Identify which cell holds the provided text, then report its [X, Y] central coordinate. 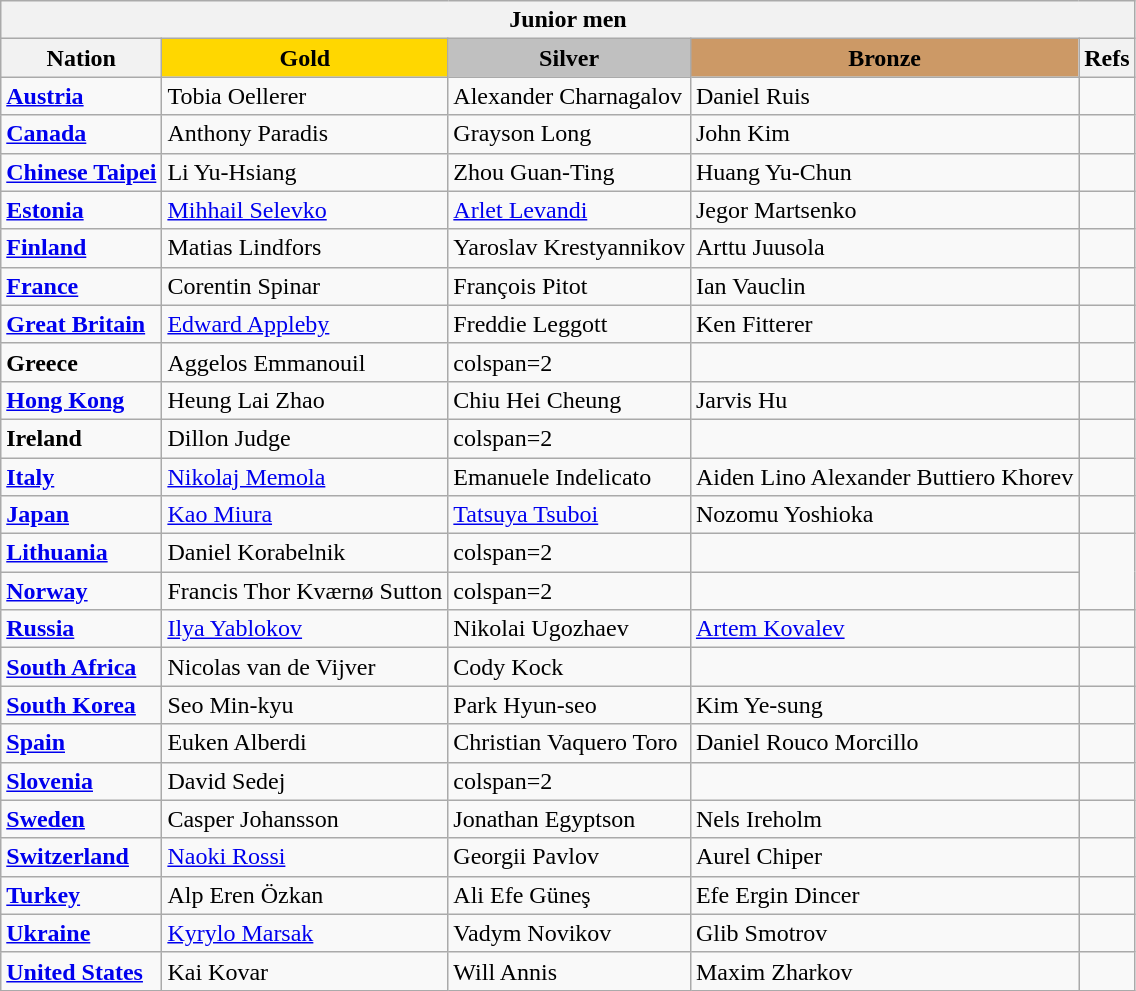
Austria [82, 96]
Arlet Levandi [570, 210]
Aurel Chiper [884, 857]
Kim Ye-sung [884, 705]
John Kim [884, 134]
Junior men [568, 20]
Aiden Lino Alexander Buttiero Khorev [884, 477]
Canada [82, 134]
Norway [82, 591]
Nation [82, 58]
Finland [82, 248]
Japan [82, 515]
Arttu Juusola [884, 248]
Efe Ergin Dincer [884, 895]
Russia [82, 629]
Nicolas van de Vijver [305, 667]
Grayson Long [570, 134]
Slovenia [82, 781]
Nozomu Yoshioka [884, 515]
Naoki Rossi [305, 857]
Mihhail Selevko [305, 210]
Francis Thor Kværnø Sutton [305, 591]
Kao Miura [305, 515]
Freddie Leggott [570, 324]
Ukraine [82, 933]
Ken Fitterer [884, 324]
Edward Appleby [305, 324]
François Pitot [570, 286]
Aggelos Emmanouil [305, 362]
Matias Lindfors [305, 248]
Yaroslav Krestyannikov [570, 248]
Chinese Taipei [82, 172]
Heung Lai Zhao [305, 400]
Nikolai Ugozhaev [570, 629]
Alp Eren Özkan [305, 895]
Maxim Zharkov [884, 971]
Silver [570, 58]
Dillon Judge [305, 438]
France [82, 286]
Hong Kong [82, 400]
Jarvis Hu [884, 400]
Sweden [82, 819]
Daniel Ruis [884, 96]
Christian Vaquero Toro [570, 743]
Li Yu-Hsiang [305, 172]
Ilya Yablokov [305, 629]
Alexander Charnagalov [570, 96]
Emanuele Indelicato [570, 477]
United States [82, 971]
South Korea [82, 705]
Refs [1107, 58]
Kai Kovar [305, 971]
Jegor Martsenko [884, 210]
Ali Efe Güneş [570, 895]
Cody Kock [570, 667]
Tatsuya Tsuboi [570, 515]
Park Hyun-seo [570, 705]
Zhou Guan-Ting [570, 172]
Chiu Hei Cheung [570, 400]
Ireland [82, 438]
Artem Kovalev [884, 629]
Nels Ireholm [884, 819]
Vadym Novikov [570, 933]
South Africa [82, 667]
David Sedej [305, 781]
Huang Yu-Chun [884, 172]
Greece [82, 362]
Switzerland [82, 857]
Spain [82, 743]
Anthony Paradis [305, 134]
Kyrylo Marsak [305, 933]
Tobia Oellerer [305, 96]
Jonathan Egyptson [570, 819]
Seo Min-kyu [305, 705]
Ian Vauclin [884, 286]
Casper Johansson [305, 819]
Daniel Rouco Morcillo [884, 743]
Nikolaj Memola [305, 477]
Gold [305, 58]
Bronze [884, 58]
Lithuania [82, 553]
Georgii Pavlov [570, 857]
Italy [82, 477]
Corentin Spinar [305, 286]
Great Britain [82, 324]
Glib Smotrov [884, 933]
Will Annis [570, 971]
Euken Alberdi [305, 743]
Daniel Korabelnik [305, 553]
Turkey [82, 895]
Estonia [82, 210]
